Detect which cell encompasses the target text, then output its [X, Y] center coordinate. 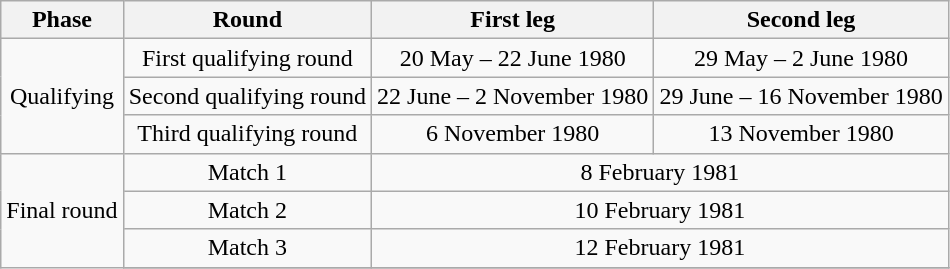
Match 3 [247, 248]
Match 1 [247, 172]
Second qualifying round [247, 96]
First leg [513, 20]
Third qualifying round [247, 134]
29 June – 16 November 1980 [801, 96]
12 February 1981 [660, 248]
First qualifying round [247, 58]
6 November 1980 [513, 134]
Phase [62, 20]
20 May – 22 June 1980 [513, 58]
29 May – 2 June 1980 [801, 58]
22 June – 2 November 1980 [513, 96]
Second leg [801, 20]
Qualifying [62, 96]
13 November 1980 [801, 134]
Match 2 [247, 210]
8 February 1981 [660, 172]
Final round [62, 210]
Round [247, 20]
10 February 1981 [660, 210]
